Locate the cell with the specified text and output its (x, y) center coordinate. 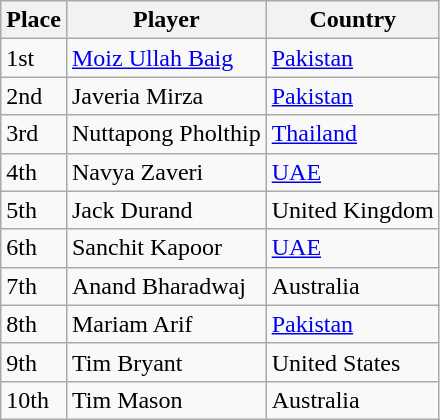
7th (34, 286)
United States (352, 362)
Moiz Ullah Baig (166, 58)
Nuttapong Pholthip (166, 134)
2nd (34, 96)
United Kingdom (352, 210)
Mariam Arif (166, 324)
Jack Durand (166, 210)
8th (34, 324)
Country (352, 20)
Tim Bryant (166, 362)
3rd (34, 134)
Javeria Mirza (166, 96)
Navya Zaveri (166, 172)
Sanchit Kapoor (166, 248)
5th (34, 210)
9th (34, 362)
Place (34, 20)
10th (34, 400)
6th (34, 248)
Tim Mason (166, 400)
Player (166, 20)
Thailand (352, 134)
4th (34, 172)
Anand Bharadwaj (166, 286)
1st (34, 58)
